Return [x, y] of the center of cell containing provided text 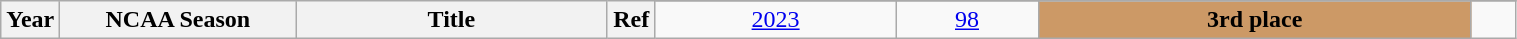
Year [30, 20]
Ref [632, 20]
98 [968, 20]
3rd place [1254, 20]
2023 [775, 20]
NCAA Season [178, 20]
Title [452, 20]
